Output the (X, Y) coordinate of the center of the cell containing the given text.  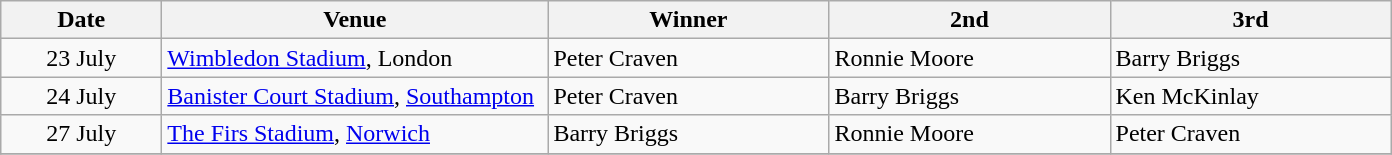
Venue (355, 20)
Ken McKinlay (1250, 96)
3rd (1250, 20)
27 July (82, 134)
Wimbledon Stadium, London (355, 58)
The Firs Stadium, Norwich (355, 134)
Winner (688, 20)
24 July (82, 96)
23 July (82, 58)
2nd (970, 20)
Date (82, 20)
Banister Court Stadium, Southampton (355, 96)
